Capture the cell that displays the provided text and extract its (x, y) central coordinate. 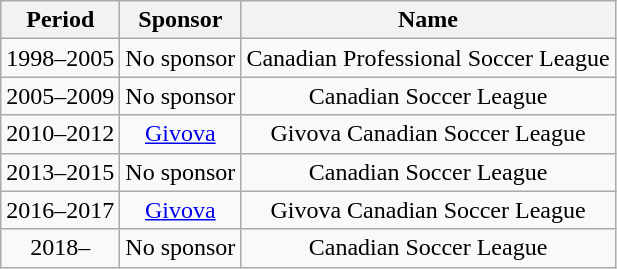
2005–2009 (60, 96)
Name (428, 20)
Sponsor (180, 20)
1998–2005 (60, 58)
2013–2015 (60, 172)
2010–2012 (60, 134)
Canadian Professional Soccer League (428, 58)
2016–2017 (60, 210)
2018– (60, 248)
Period (60, 20)
